For the text-containing cell, return its midpoint in [x, y] coordinate format. 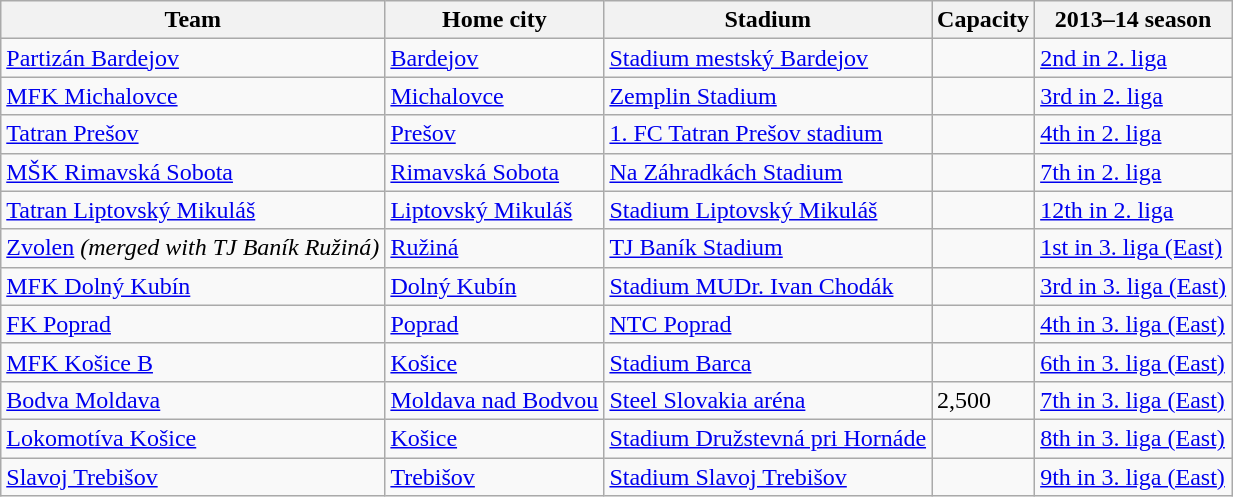
8th in 3. liga (East) [1134, 438]
Zemplin Stadium [768, 96]
4th in 2. liga [1134, 134]
Michalovce [494, 96]
6th in 3. liga (East) [1134, 362]
Stadium mestský Bardejov [768, 58]
Rimavská Sobota [494, 172]
MFK Dolný Kubín [193, 286]
Liptovský Mikuláš [494, 210]
7th in 3. liga (East) [1134, 400]
Bardejov [494, 58]
Steel Slovakia aréna [768, 400]
Stadium Barca [768, 362]
Partizán Bardejov [193, 58]
Stadium Liptovský Mikuláš [768, 210]
Poprad [494, 324]
12th in 2. liga [1134, 210]
TJ Baník Stadium [768, 248]
1st in 3. liga (East) [1134, 248]
Tatran Liptovský Mikuláš [193, 210]
Dolný Kubín [494, 286]
NTC Poprad [768, 324]
2nd in 2. liga [1134, 58]
Stadium Družstevná pri Hornáde [768, 438]
9th in 3. liga (East) [1134, 477]
Moldava nad Bodvou [494, 400]
Na Záhradkách Stadium [768, 172]
Trebišov [494, 477]
Team [193, 20]
Stadium [768, 20]
Home city [494, 20]
MFK Michalovce [193, 96]
Tatran Prešov [193, 134]
Stadium MUDr. Ivan Chodák [768, 286]
3rd in 2. liga [1134, 96]
Lokomotíva Košice [193, 438]
2013–14 season [1134, 20]
7th in 2. liga [1134, 172]
1. FC Tatran Prešov stadium [768, 134]
Prešov [494, 134]
Zvolen (merged with TJ Baník Ružiná) [193, 248]
2,500 [984, 400]
Bodva Moldava [193, 400]
Capacity [984, 20]
Slavoj Trebišov [193, 477]
3rd in 3. liga (East) [1134, 286]
Stadium Slavoj Trebišov [768, 477]
MFK Košice B [193, 362]
FK Poprad [193, 324]
4th in 3. liga (East) [1134, 324]
Ružiná [494, 248]
MŠK Rimavská Sobota [193, 172]
